Output the [X, Y] coordinate of the center of the cell containing the given text.  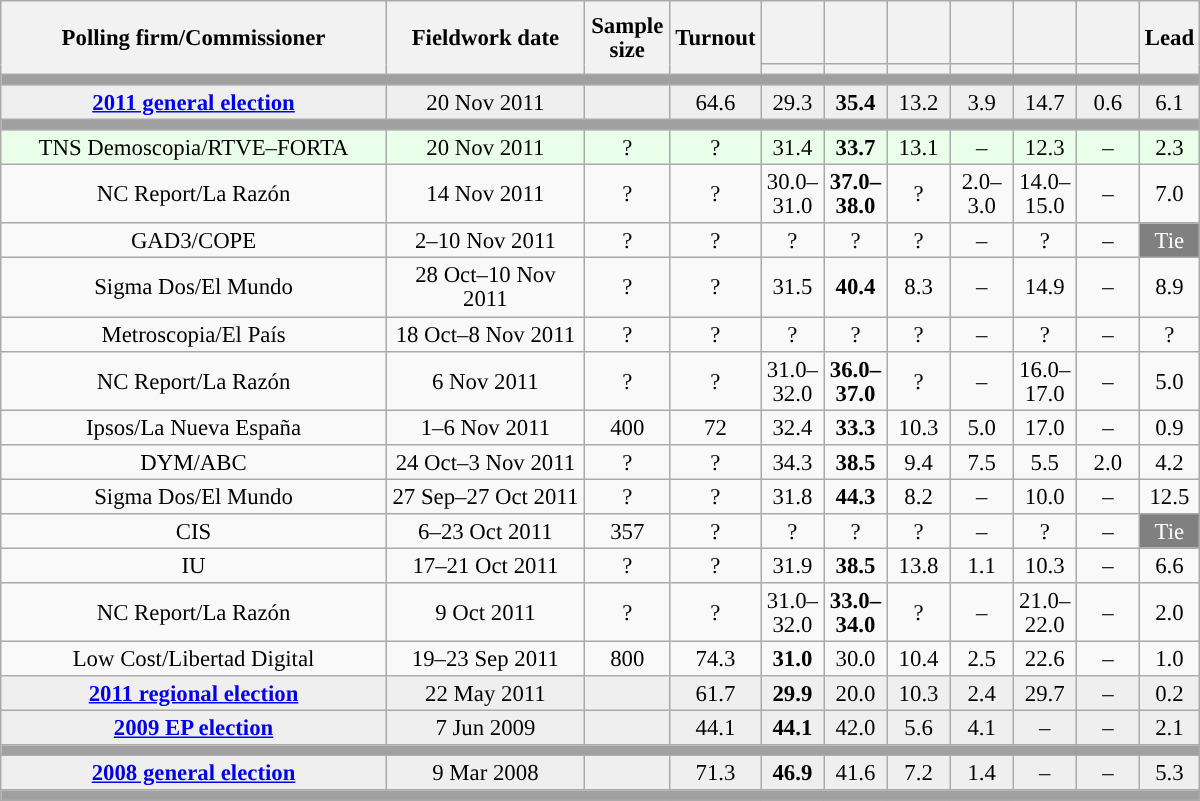
400 [627, 428]
27 Sep–27 Oct 2011 [485, 496]
2.0–3.0 [982, 194]
TNS Demoscopia/RTVE–FORTA [194, 148]
7 Jun 2009 [485, 728]
40.4 [856, 288]
357 [627, 532]
9 Oct 2011 [485, 612]
Sample size [627, 38]
61.7 [716, 694]
1.1 [982, 566]
8.3 [918, 288]
5.3 [1169, 774]
5.6 [918, 728]
31.5 [792, 288]
17–21 Oct 2011 [485, 566]
71.3 [716, 774]
2.3 [1169, 148]
9 Mar 2008 [485, 774]
Fieldwork date [485, 38]
IU [194, 566]
6 Nov 2011 [485, 380]
20.0 [856, 694]
33.3 [856, 428]
22.6 [1044, 658]
30.0–31.0 [792, 194]
44.3 [856, 496]
800 [627, 658]
32.4 [792, 428]
Polling firm/Commissioner [194, 38]
8.2 [918, 496]
GAD3/COPE [194, 242]
21.0–22.0 [1044, 612]
35.4 [856, 102]
7.5 [982, 462]
31.9 [792, 566]
13.1 [918, 148]
2009 EP election [194, 728]
16.0–17.0 [1044, 380]
7.0 [1169, 194]
0.6 [1108, 102]
0.9 [1169, 428]
31.8 [792, 496]
29.3 [792, 102]
36.0–37.0 [856, 380]
31.4 [792, 148]
22 May 2011 [485, 694]
33.7 [856, 148]
1–6 Nov 2011 [485, 428]
12.5 [1169, 496]
0.2 [1169, 694]
2.4 [982, 694]
CIS [194, 532]
1.0 [1169, 658]
4.1 [982, 728]
19–23 Sep 2011 [485, 658]
1.4 [982, 774]
5.5 [1044, 462]
46.9 [792, 774]
3.9 [982, 102]
Low Cost/Libertad Digital [194, 658]
33.0–34.0 [856, 612]
30.0 [856, 658]
4.2 [1169, 462]
9.4 [918, 462]
29.9 [792, 694]
12.3 [1044, 148]
6–23 Oct 2011 [485, 532]
2011 regional election [194, 694]
2.1 [1169, 728]
2008 general election [194, 774]
72 [716, 428]
13.2 [918, 102]
18 Oct–8 Nov 2011 [485, 334]
17.0 [1044, 428]
DYM/ABC [194, 462]
14.9 [1044, 288]
28 Oct–10 Nov 2011 [485, 288]
14.0–15.0 [1044, 194]
34.3 [792, 462]
Turnout [716, 38]
37.0–38.0 [856, 194]
2–10 Nov 2011 [485, 242]
31.0 [792, 658]
14 Nov 2011 [485, 194]
Metroscopia/El País [194, 334]
14.7 [1044, 102]
6.1 [1169, 102]
64.6 [716, 102]
41.6 [856, 774]
42.0 [856, 728]
10.4 [918, 658]
7.2 [918, 774]
Lead [1169, 38]
2011 general election [194, 102]
29.7 [1044, 694]
13.8 [918, 566]
10.0 [1044, 496]
6.6 [1169, 566]
8.9 [1169, 288]
24 Oct–3 Nov 2011 [485, 462]
Ipsos/La Nueva España [194, 428]
74.3 [716, 658]
2.5 [982, 658]
